Output the (X, Y) coordinate of the center of the cell containing the given text.  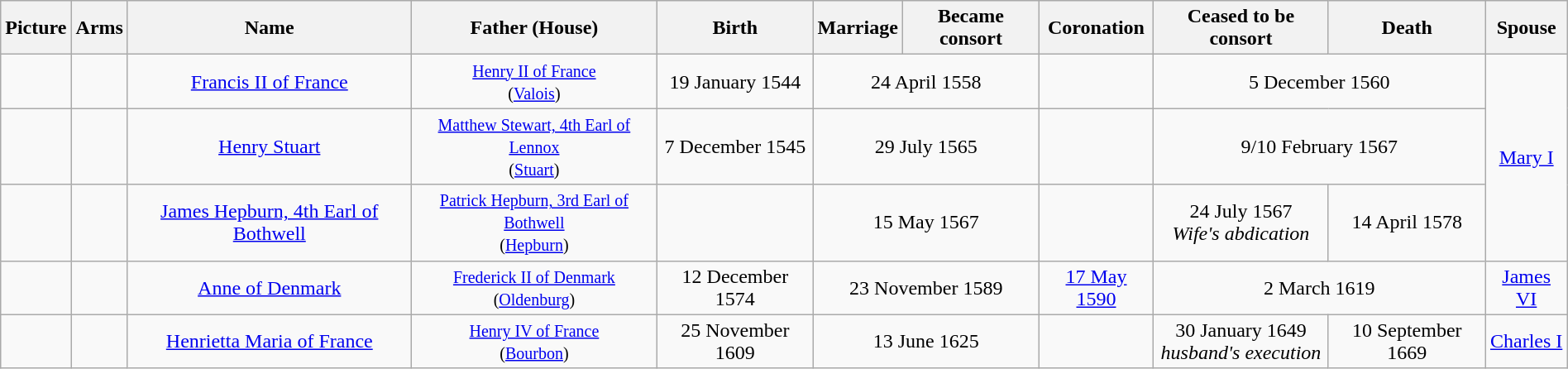
30 January 1649husband's execution (1241, 341)
Charles I (1527, 341)
Birth (735, 28)
Picture (36, 28)
Name (270, 28)
14 April 1578 (1407, 223)
Ceased to be consort (1241, 28)
Francis II of France (270, 81)
15 May 1567 (926, 223)
24 July 1567 Wife's abdication (1241, 223)
Henrietta Maria of France (270, 341)
Spouse (1527, 28)
19 January 1544 (735, 81)
Mary I (1527, 157)
Became consort (971, 28)
Arms (99, 28)
Marriage (858, 28)
9/10 February 1567 (1319, 146)
Death (1407, 28)
12 December 1574 (735, 288)
17 May 1590 (1097, 288)
24 April 1558 (926, 81)
Frederick II of Denmark(Oldenburg) (534, 288)
Patrick Hepburn, 3rd Earl of Bothwell(Hepburn) (534, 223)
Henry II of France(Valois) (534, 81)
Anne of Denmark (270, 288)
13 June 1625 (926, 341)
James VI (1527, 288)
Father (House) (534, 28)
5 December 1560 (1319, 81)
Matthew Stewart, 4th Earl of Lennox(Stuart) (534, 146)
25 November 1609 (735, 341)
James Hepburn, 4th Earl of Bothwell (270, 223)
10 September 1669 (1407, 341)
Coronation (1097, 28)
2 March 1619 (1319, 288)
Henry Stuart (270, 146)
29 July 1565 (926, 146)
23 November 1589 (926, 288)
Henry IV of France(Bourbon) (534, 341)
7 December 1545 (735, 146)
